From the cell containing the given text, extract its center point as (X, Y) coordinate. 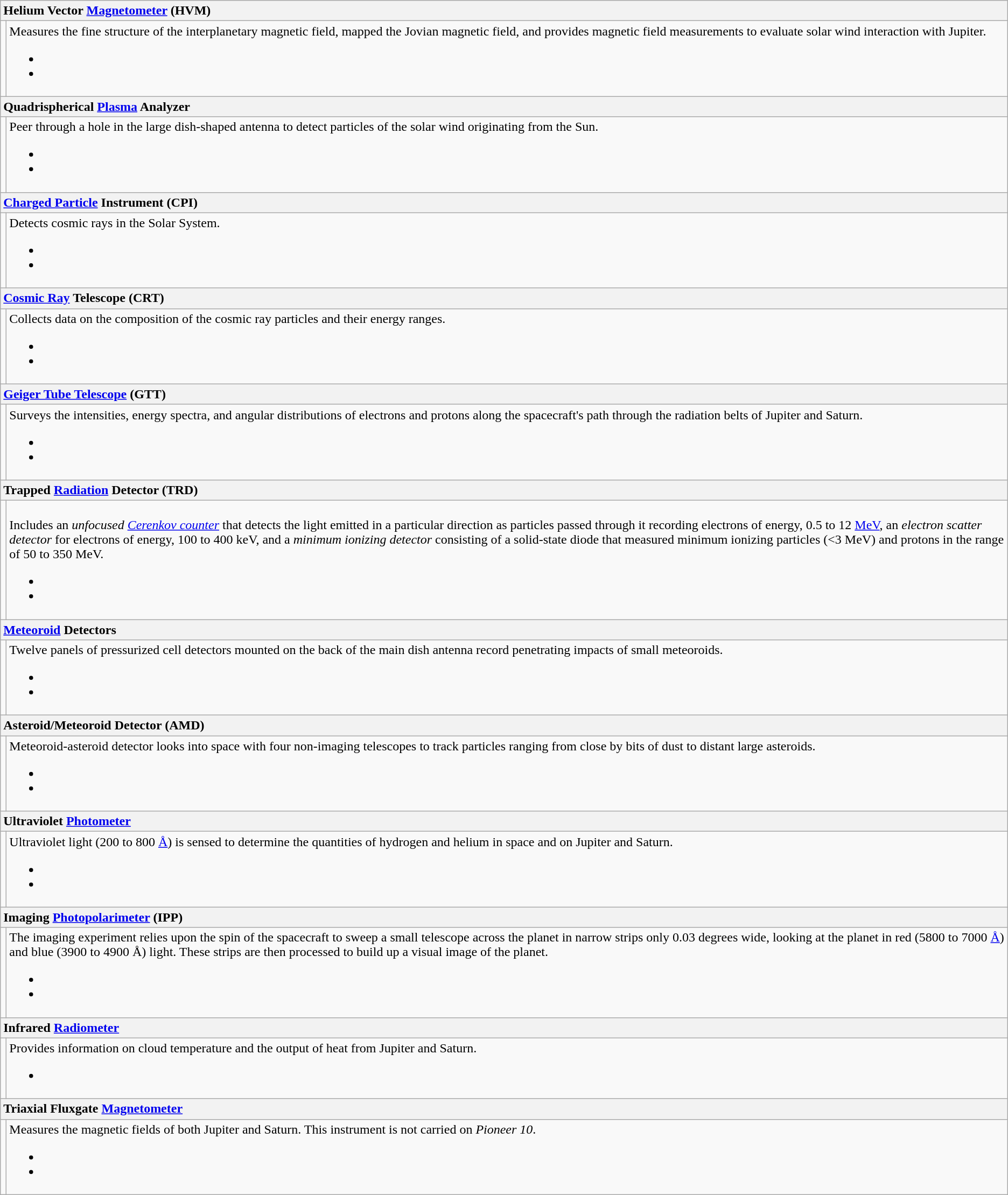
Infrared Radiometer (504, 1028)
Quadrispherical Plasma Analyzer (504, 107)
Imaging Photopolarimeter (IPP) (504, 917)
Provides information on cloud temperature and the output of heat from Jupiter and Saturn. (507, 1068)
Trapped Radiation Detector (TRD) (504, 490)
Triaxial Fluxgate Magnetometer (504, 1109)
Detects cosmic rays in the Solar System. (507, 250)
Charged Particle Instrument (CPI) (504, 202)
Meteoroid Detectors (504, 629)
Peer through a hole in the large dish-shaped antenna to detect particles of the solar wind originating from the Sun. (507, 154)
Ultraviolet Photometer (504, 821)
Helium Vector Magnetometer (HVM) (504, 11)
Ultraviolet light (200 to 800 Å) is sensed to determine the quantities of hydrogen and helium in space and on Jupiter and Saturn. (507, 869)
Twelve panels of pressurized cell detectors mounted on the back of the main dish antenna record penetrating impacts of small meteoroids. (507, 678)
Measures the magnetic fields of both Jupiter and Saturn. This instrument is not carried on Pioneer 10. (507, 1157)
Geiger Tube Telescope (GTT) (504, 394)
Asteroid/Meteoroid Detector (AMD) (504, 726)
Collects data on the composition of the cosmic ray particles and their energy ranges. (507, 346)
Cosmic Ray Telescope (CRT) (504, 298)
